Extract the [X, Y] coordinate from the center of the cell holding the provided text.  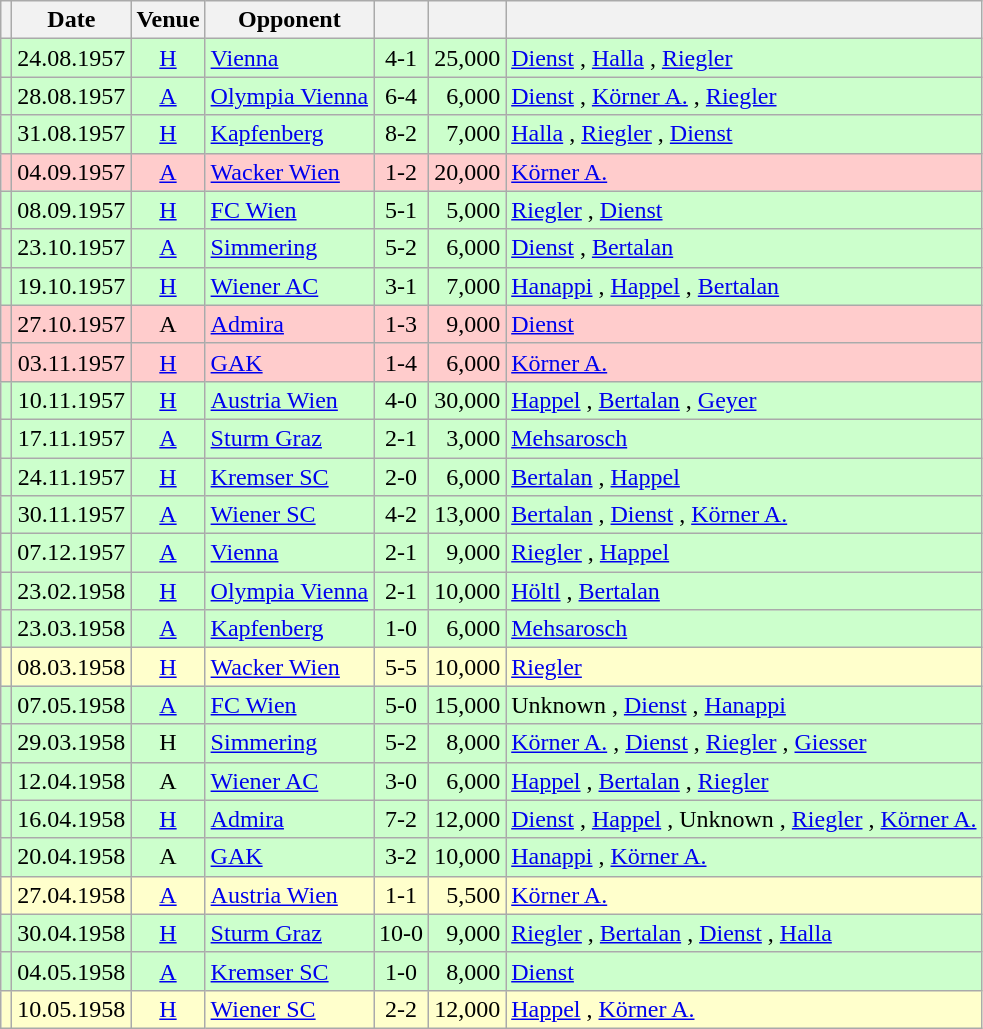
1-2 [402, 172]
10-0 [402, 933]
Riegler [744, 667]
Venue [168, 20]
7-2 [402, 819]
03.11.1957 [72, 362]
27.10.1957 [72, 324]
4-1 [402, 58]
29.03.1958 [72, 743]
08.03.1958 [72, 667]
Unknown , Dienst , Hanappi [744, 705]
Bertalan , Happel [744, 477]
Hanappi , Happel , Bertalan [744, 286]
Halla , Riegler , Dienst [744, 134]
5-0 [402, 705]
Höltl , Bertalan [744, 591]
04.05.1958 [72, 971]
Riegler , Bertalan , Dienst , Halla [744, 933]
Dienst , Halla , Riegler [744, 58]
28.08.1957 [72, 96]
Date [72, 20]
1-4 [402, 362]
04.09.1957 [72, 172]
Dienst , Happel , Unknown , Riegler , Körner A. [744, 819]
Körner A. , Dienst , Riegler , Giesser [744, 743]
3,000 [468, 438]
Opponent [289, 20]
5,500 [468, 895]
Bertalan , Dienst , Körner A. [744, 515]
1-3 [402, 324]
2-2 [402, 1009]
23.02.1958 [72, 591]
23.03.1958 [72, 629]
07.12.1957 [72, 553]
Dienst , Bertalan [744, 248]
16.04.1958 [72, 819]
07.05.1958 [72, 705]
15,000 [468, 705]
4-2 [402, 515]
1-1 [402, 895]
5-1 [402, 210]
27.04.1958 [72, 895]
08.09.1957 [72, 210]
20,000 [468, 172]
23.10.1957 [72, 248]
Hanappi , Körner A. [744, 857]
3-1 [402, 286]
3-2 [402, 857]
Happel , Körner A. [744, 1009]
31.08.1957 [72, 134]
Dienst , Körner A. , Riegler [744, 96]
10.05.1958 [72, 1009]
Riegler , Happel [744, 553]
3-0 [402, 781]
19.10.1957 [72, 286]
5-5 [402, 667]
17.11.1957 [72, 438]
Happel , Bertalan , Riegler [744, 781]
30.11.1957 [72, 515]
Happel , Bertalan , Geyer [744, 400]
8-2 [402, 134]
30,000 [468, 400]
6-4 [402, 96]
12.04.1958 [72, 781]
2-0 [402, 477]
25,000 [468, 58]
13,000 [468, 515]
24.08.1957 [72, 58]
4-0 [402, 400]
24.11.1957 [72, 477]
20.04.1958 [72, 857]
Riegler , Dienst [744, 210]
10.11.1957 [72, 400]
30.04.1958 [72, 933]
5,000 [468, 210]
